Identify which cell holds the provided text, then report its (X, Y) central coordinate. 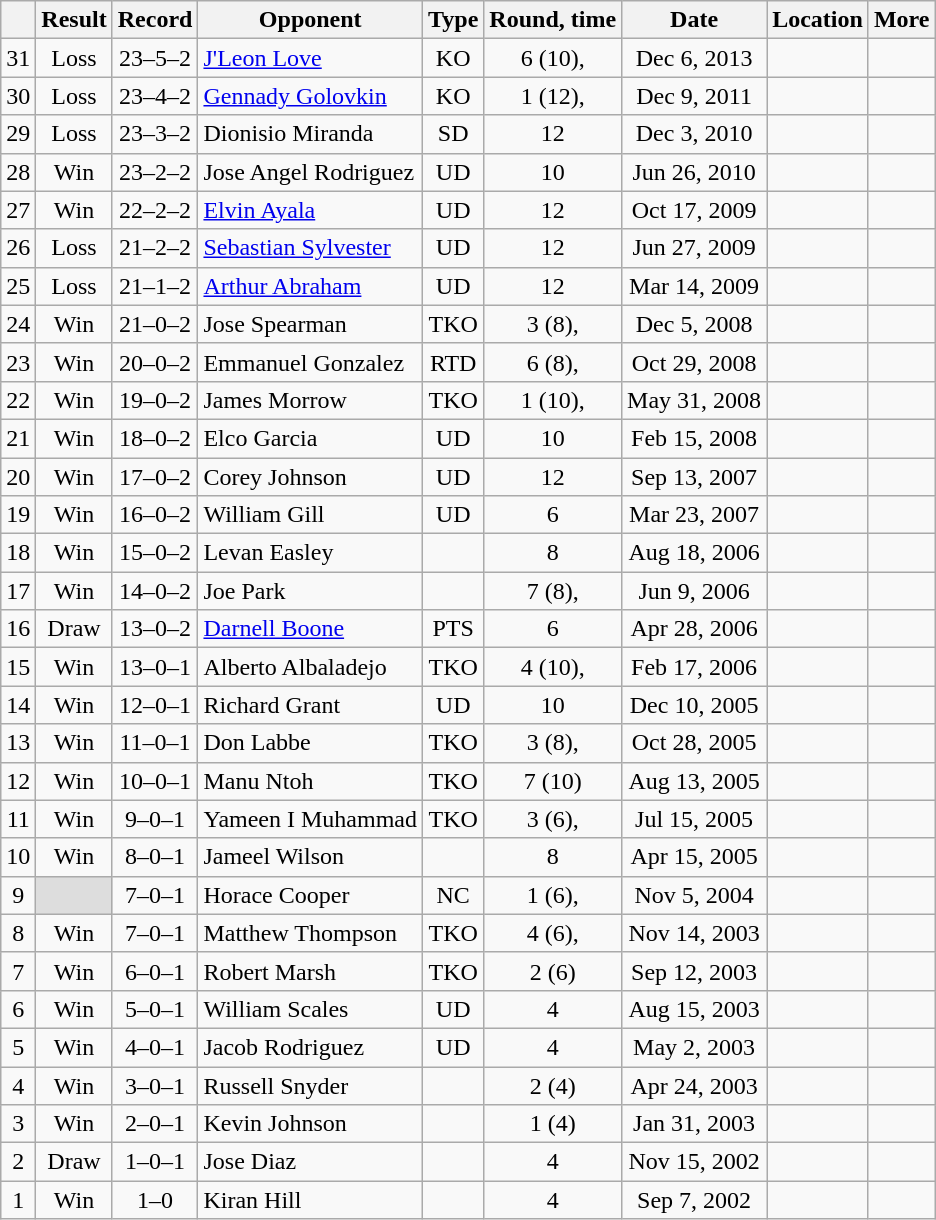
Apr 15, 2005 (694, 857)
Record (155, 20)
9 (18, 895)
Apr 28, 2006 (694, 629)
29 (18, 134)
3 (6), (553, 819)
7 (18, 971)
Result (74, 20)
1 (4) (553, 1124)
Yameen I Muhammad (310, 819)
7 (10) (553, 781)
21 (18, 438)
1 (6), (553, 895)
Dionisio Miranda (310, 134)
24 (18, 324)
Kevin Johnson (310, 1124)
Sebastian Sylvester (310, 248)
Dec 6, 2013 (694, 58)
Type (454, 20)
Jun 27, 2009 (694, 248)
13–0–1 (155, 667)
18 (18, 553)
Manu Ntoh (310, 781)
3–0–1 (155, 1085)
Dec 5, 2008 (694, 324)
31 (18, 58)
26 (18, 248)
21–1–2 (155, 286)
11 (18, 819)
Oct 29, 2008 (694, 362)
20 (18, 477)
Oct 17, 2009 (694, 210)
19–0–2 (155, 400)
27 (18, 210)
Corey Johnson (310, 477)
Matthew Thompson (310, 933)
28 (18, 172)
22–2–2 (155, 210)
1 (10), (553, 400)
Location (818, 20)
Jose Diaz (310, 1162)
6 (10), (553, 58)
SD (454, 134)
Sep 7, 2002 (694, 1200)
Oct 28, 2005 (694, 743)
Opponent (310, 20)
4 (6), (553, 933)
20–0–2 (155, 362)
Round, time (553, 20)
Alberto Albaladejo (310, 667)
2 (6) (553, 971)
Jose Spearman (310, 324)
Robert Marsh (310, 971)
21–2–2 (155, 248)
May 31, 2008 (694, 400)
More (902, 20)
Darnell Boone (310, 629)
16–0–2 (155, 515)
Nov 14, 2003 (694, 933)
Dec 3, 2010 (694, 134)
Jose Angel Rodriguez (310, 172)
8–0–1 (155, 857)
Horace Cooper (310, 895)
16 (18, 629)
2 (18, 1162)
Nov 5, 2004 (694, 895)
Arthur Abraham (310, 286)
James Morrow (310, 400)
Jun 26, 2010 (694, 172)
Sep 13, 2007 (694, 477)
14–0–2 (155, 591)
6 (8), (553, 362)
Aug 13, 2005 (694, 781)
7 (8), (553, 591)
Jun 9, 2006 (694, 591)
2 (4) (553, 1085)
1 (12), (553, 96)
18–0–2 (155, 438)
2–0–1 (155, 1124)
Don Labbe (310, 743)
Jacob Rodriguez (310, 1047)
23–2–2 (155, 172)
Aug 15, 2003 (694, 1009)
William Gill (310, 515)
19 (18, 515)
9–0–1 (155, 819)
1–0 (155, 1200)
Apr 24, 2003 (694, 1085)
Nov 15, 2002 (694, 1162)
RTD (454, 362)
Mar 23, 2007 (694, 515)
23 (18, 362)
Feb 15, 2008 (694, 438)
Jan 31, 2003 (694, 1124)
Dec 9, 2011 (694, 96)
25 (18, 286)
23–3–2 (155, 134)
17–0–2 (155, 477)
Emmanuel Gonzalez (310, 362)
Date (694, 20)
21–0–2 (155, 324)
Richard Grant (310, 705)
Joe Park (310, 591)
NC (454, 895)
Jameel Wilson (310, 857)
23–4–2 (155, 96)
3 (18, 1124)
13–0–2 (155, 629)
Sep 12, 2003 (694, 971)
14 (18, 705)
May 2, 2003 (694, 1047)
Jul 15, 2005 (694, 819)
1–0–1 (155, 1162)
4 (10), (553, 667)
1 (18, 1200)
23–5–2 (155, 58)
Elvin Ayala (310, 210)
30 (18, 96)
Russell Snyder (310, 1085)
15 (18, 667)
J'Leon Love (310, 58)
Dec 10, 2005 (694, 705)
10–0–1 (155, 781)
5–0–1 (155, 1009)
Elco Garcia (310, 438)
Kiran Hill (310, 1200)
17 (18, 591)
22 (18, 400)
Gennady Golovkin (310, 96)
5 (18, 1047)
4–0–1 (155, 1047)
15–0–2 (155, 553)
13 (18, 743)
William Scales (310, 1009)
11–0–1 (155, 743)
6–0–1 (155, 971)
Feb 17, 2006 (694, 667)
12–0–1 (155, 705)
PTS (454, 629)
Aug 18, 2006 (694, 553)
Levan Easley (310, 553)
Mar 14, 2009 (694, 286)
